For the text-containing cell, return its midpoint in (x, y) coordinate format. 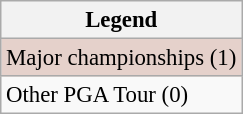
Legend (122, 20)
Major championships (1) (122, 58)
Other PGA Tour (0) (122, 95)
